Search for the cell housing the specified text and yield its (x, y) center coordinate. 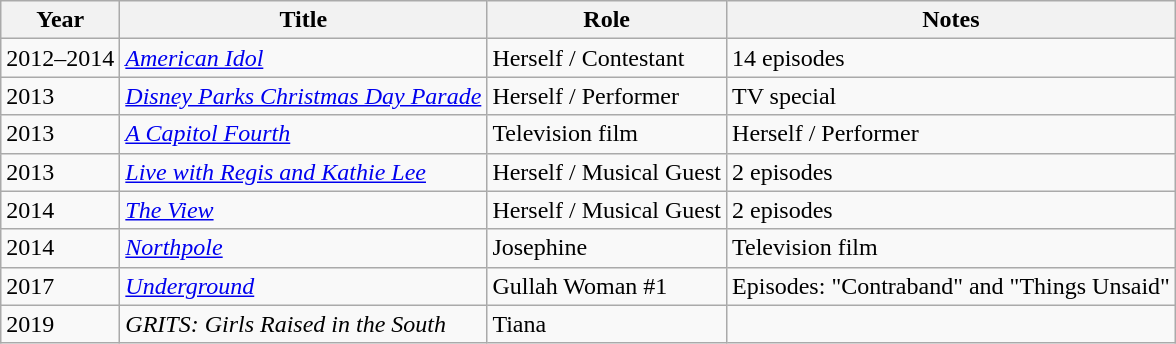
Role (607, 20)
Josephine (607, 248)
TV special (952, 96)
Underground (304, 286)
2012–2014 (60, 58)
GRITS: Girls Raised in the South (304, 324)
14 episodes (952, 58)
Tiana (607, 324)
Year (60, 20)
Disney Parks Christmas Day Parade (304, 96)
2019 (60, 324)
Notes (952, 20)
Herself / Contestant (607, 58)
American Idol (304, 58)
2017 (60, 286)
Northpole (304, 248)
Episodes: "Contraband" and "Things Unsaid" (952, 286)
A Capitol Fourth (304, 134)
Title (304, 20)
Gullah Woman #1 (607, 286)
Live with Regis and Kathie Lee (304, 172)
The View (304, 210)
